Extract the (x, y) coordinate from the center of the cell holding the provided text.  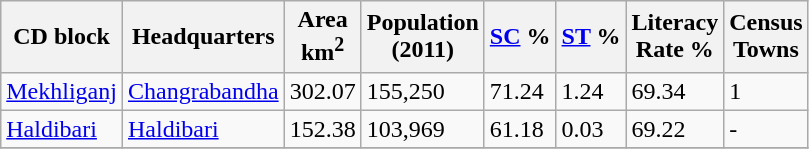
Population(2011) (422, 37)
CensusTowns (766, 37)
61.18 (520, 129)
155,250 (422, 91)
69.34 (675, 91)
Changrabandha (203, 91)
SC % (520, 37)
103,969 (422, 129)
Mekhliganj (62, 91)
1.24 (591, 91)
152.38 (322, 129)
0.03 (591, 129)
- (766, 129)
Areakm2 (322, 37)
ST % (591, 37)
CD block (62, 37)
71.24 (520, 91)
302.07 (322, 91)
69.22 (675, 129)
Literacy Rate % (675, 37)
1 (766, 91)
Headquarters (203, 37)
